Output the (X, Y) coordinate of the center of the cell containing the given text.  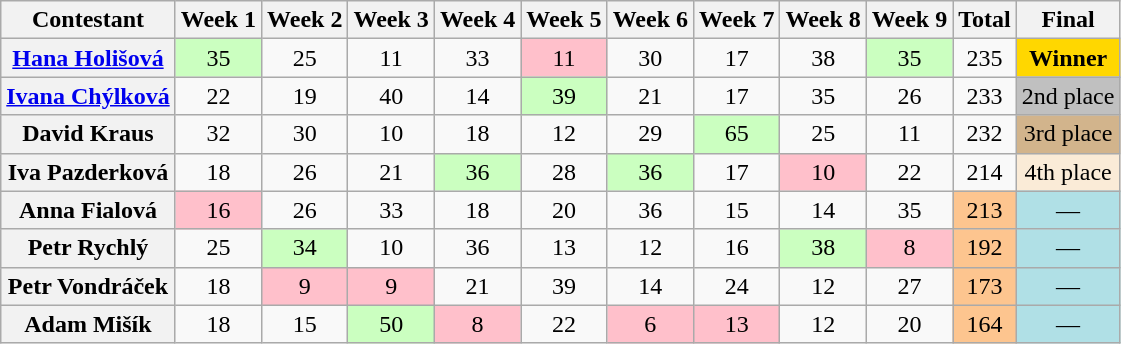
David Kraus (88, 134)
65 (737, 134)
Week 7 (737, 20)
19 (305, 96)
50 (391, 324)
233 (985, 96)
27 (909, 286)
24 (737, 286)
Final (1068, 20)
Iva Pazderková (88, 172)
Week 9 (909, 20)
Week 2 (305, 20)
32 (218, 134)
213 (985, 210)
164 (985, 324)
Week 1 (218, 20)
232 (985, 134)
Contestant (88, 20)
28 (564, 172)
40 (391, 96)
Total (985, 20)
29 (650, 134)
173 (985, 286)
4th place (1068, 172)
Week 8 (823, 20)
Week 3 (391, 20)
Adam Mišík (88, 324)
214 (985, 172)
Ivana Chýlková (88, 96)
Week 4 (477, 20)
Hana Holišová (88, 58)
34 (305, 248)
Petr Vondráček (88, 286)
6 (650, 324)
Week 5 (564, 20)
Winner (1068, 58)
Anna Fialová (88, 210)
2nd place (1068, 96)
3rd place (1068, 134)
Week 6 (650, 20)
Petr Rychlý (88, 248)
235 (985, 58)
192 (985, 248)
